Search for the cell housing the specified text and yield its (x, y) center coordinate. 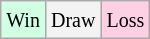
Draw (72, 20)
Win (24, 20)
Loss (126, 20)
